Find where the given text appears and provide that cell's center as (x, y) coordinate. 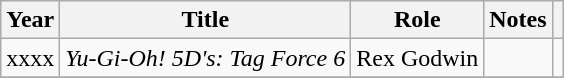
Yu-Gi-Oh! 5D's: Tag Force 6 (206, 58)
xxxx (30, 58)
Rex Godwin (418, 58)
Role (418, 20)
Notes (518, 20)
Year (30, 20)
Title (206, 20)
